Determine the (X, Y) coordinate at the center of the cell enclosing the given text.  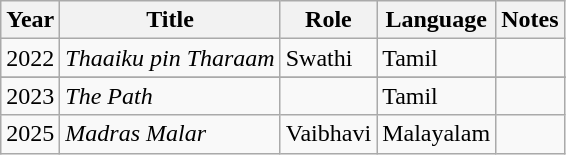
Language (436, 20)
Madras Malar (170, 134)
Vaibhavi (328, 134)
Year (30, 20)
The Path (170, 96)
Role (328, 20)
Notes (530, 20)
2025 (30, 134)
2023 (30, 96)
Title (170, 20)
2022 (30, 58)
Thaaiku pin Tharaam (170, 58)
Swathi (328, 58)
Malayalam (436, 134)
